Scan for the cell matching the given text and deliver its (X, Y) coordinate at center. 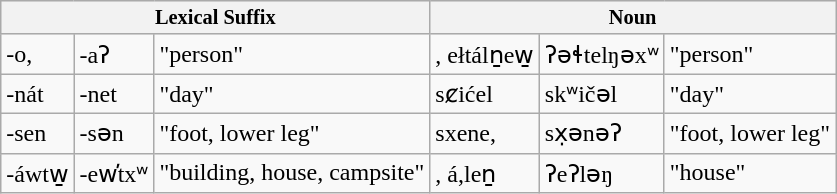
sxene, (485, 134)
-nát (38, 94)
-aʔ (114, 54)
sx̣ənəʔ (602, 134)
-net (114, 94)
-sen (38, 134)
ʔeʔləŋ (602, 173)
, á,leṉ (485, 173)
-sən (114, 134)
, ełtálṉew̱ (485, 54)
Lexical Suffix (216, 18)
"building, house, campsite" (292, 173)
-áwtw̱ (38, 173)
skʷičəl (602, 94)
-o, (38, 54)
-ew̕txʷ (114, 173)
sȼićel (485, 94)
"house" (750, 173)
ʔəɬtelŋəxʷ (602, 54)
Noun (633, 18)
